Extract the [X, Y] coordinate from the center of the cell holding the provided text.  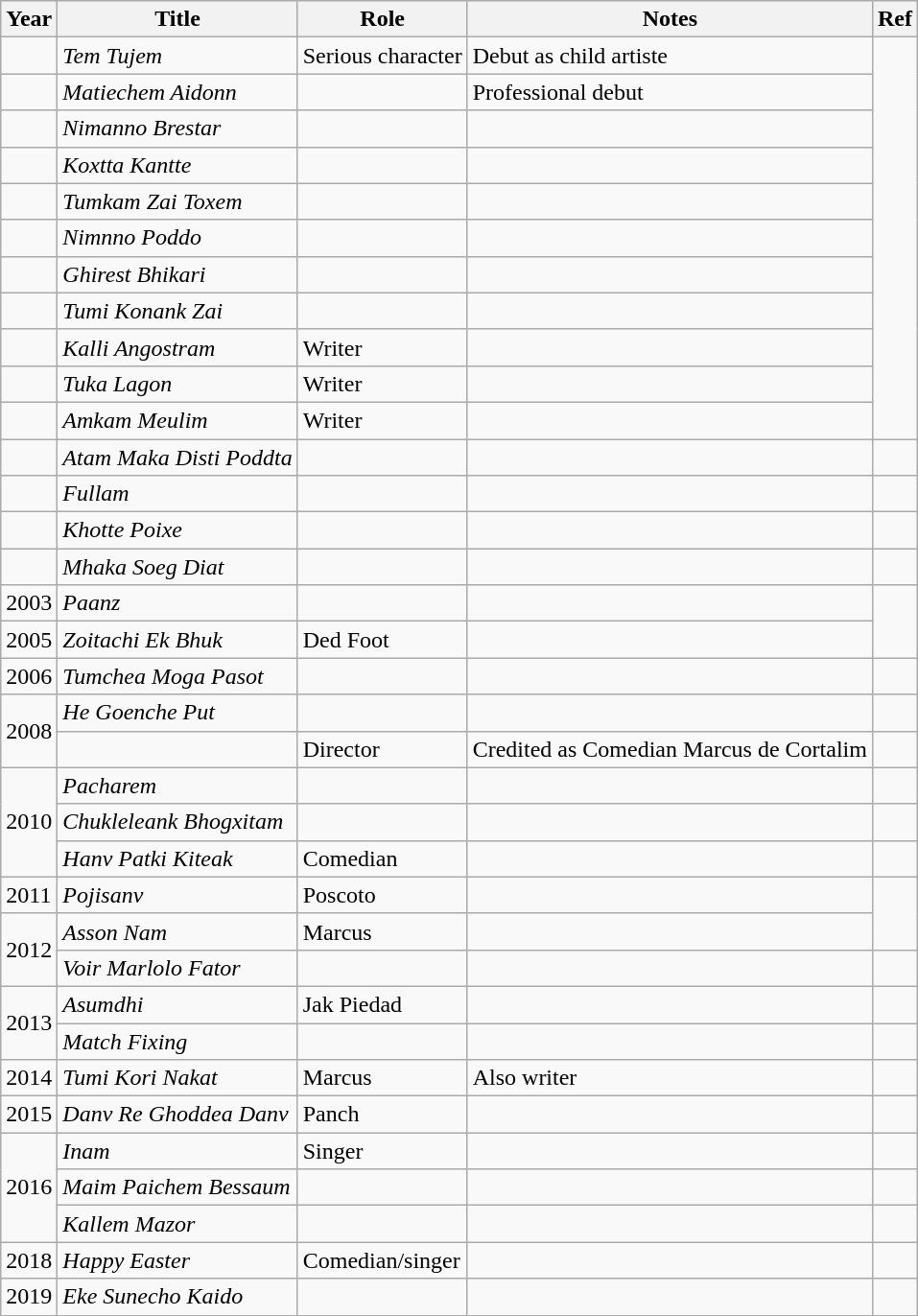
Voir Marlolo Fator [177, 968]
Ref [894, 19]
Eke Sunecho Kaido [177, 1297]
Professional debut [670, 92]
Role [382, 19]
2018 [29, 1260]
Credited as Comedian Marcus de Cortalim [670, 749]
Amkam Meulim [177, 420]
Title [177, 19]
Ded Foot [382, 640]
Ghirest Bhikari [177, 274]
2010 [29, 822]
Nimnno Poddo [177, 238]
Also writer [670, 1078]
Paanz [177, 603]
Happy Easter [177, 1260]
Pojisanv [177, 895]
Matiechem Aidonn [177, 92]
Asumdhi [177, 1004]
Tumkam Zai Toxem [177, 201]
2015 [29, 1115]
Zoitachi Ek Bhuk [177, 640]
Tem Tujem [177, 56]
Atam Maka Disti Poddta [177, 458]
2006 [29, 676]
2005 [29, 640]
Jak Piedad [382, 1004]
2013 [29, 1022]
2003 [29, 603]
Comedian/singer [382, 1260]
Mhaka Soeg Diat [177, 567]
2014 [29, 1078]
2011 [29, 895]
Singer [382, 1151]
Poscoto [382, 895]
Koxtta Kantte [177, 165]
Notes [670, 19]
Pacharem [177, 786]
Tumi Kori Nakat [177, 1078]
2012 [29, 950]
Chukleleank Bhogxitam [177, 822]
Comedian [382, 858]
Director [382, 749]
Debut as child artiste [670, 56]
Maim Paichem Bessaum [177, 1187]
Kallem Mazor [177, 1224]
2008 [29, 731]
Panch [382, 1115]
He Goenche Put [177, 713]
2019 [29, 1297]
Tuka Lagon [177, 384]
Khotte Poixe [177, 530]
Kalli Angostram [177, 347]
Match Fixing [177, 1041]
2016 [29, 1187]
Danv Re Ghoddea Danv [177, 1115]
Tumchea Moga Pasot [177, 676]
Serious character [382, 56]
Tumi Konank Zai [177, 311]
Inam [177, 1151]
Hanv Patki Kiteak [177, 858]
Asson Nam [177, 931]
Fullam [177, 494]
Year [29, 19]
Nimanno Brestar [177, 129]
